Pinpoint the cell where the given text exists, returning its [X, Y] midpoint coordinate. 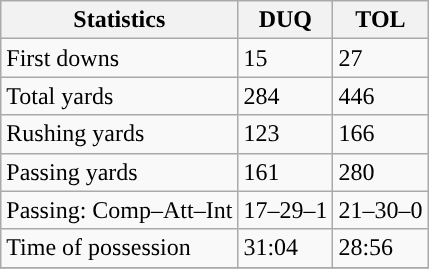
Total yards [120, 96]
Statistics [120, 20]
123 [286, 134]
DUQ [286, 20]
161 [286, 172]
446 [380, 96]
28:56 [380, 248]
Passing yards [120, 172]
31:04 [286, 248]
First downs [120, 58]
TOL [380, 20]
21–30–0 [380, 210]
Passing: Comp–Att–Int [120, 210]
15 [286, 58]
17–29–1 [286, 210]
Time of possession [120, 248]
280 [380, 172]
166 [380, 134]
284 [286, 96]
27 [380, 58]
Rushing yards [120, 134]
